Return the (X, Y) coordinate for the center point of the cell that contains the specified text.  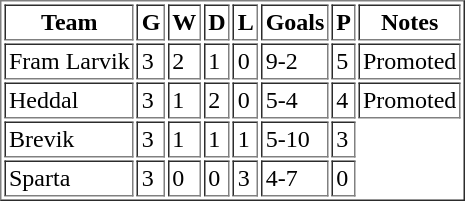
9-2 (295, 62)
Heddal (69, 100)
Sparta (69, 178)
4-7 (295, 178)
Notes (410, 22)
Team (69, 22)
Brevik (69, 140)
5 (344, 62)
W (184, 22)
G (151, 22)
Fram Larvik (69, 62)
L (246, 22)
Goals (295, 22)
5-10 (295, 140)
P (344, 22)
D (217, 22)
4 (344, 100)
5-4 (295, 100)
